Return [X, Y] of the center of cell containing provided text 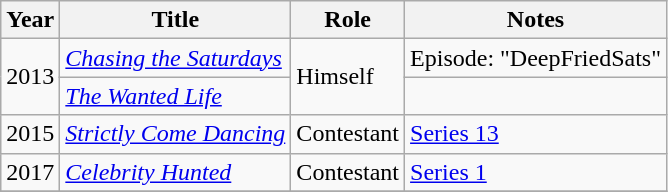
Notes [536, 20]
2015 [30, 134]
Role [348, 20]
2017 [30, 172]
2013 [30, 77]
Himself [348, 77]
The Wanted Life [176, 96]
Series 1 [536, 172]
Series 13 [536, 134]
Episode: "DeepFriedSats" [536, 58]
Strictly Come Dancing [176, 134]
Year [30, 20]
Celebrity Hunted [176, 172]
Chasing the Saturdays [176, 58]
Title [176, 20]
